Pinpoint the cell where the given text exists, returning its [x, y] midpoint coordinate. 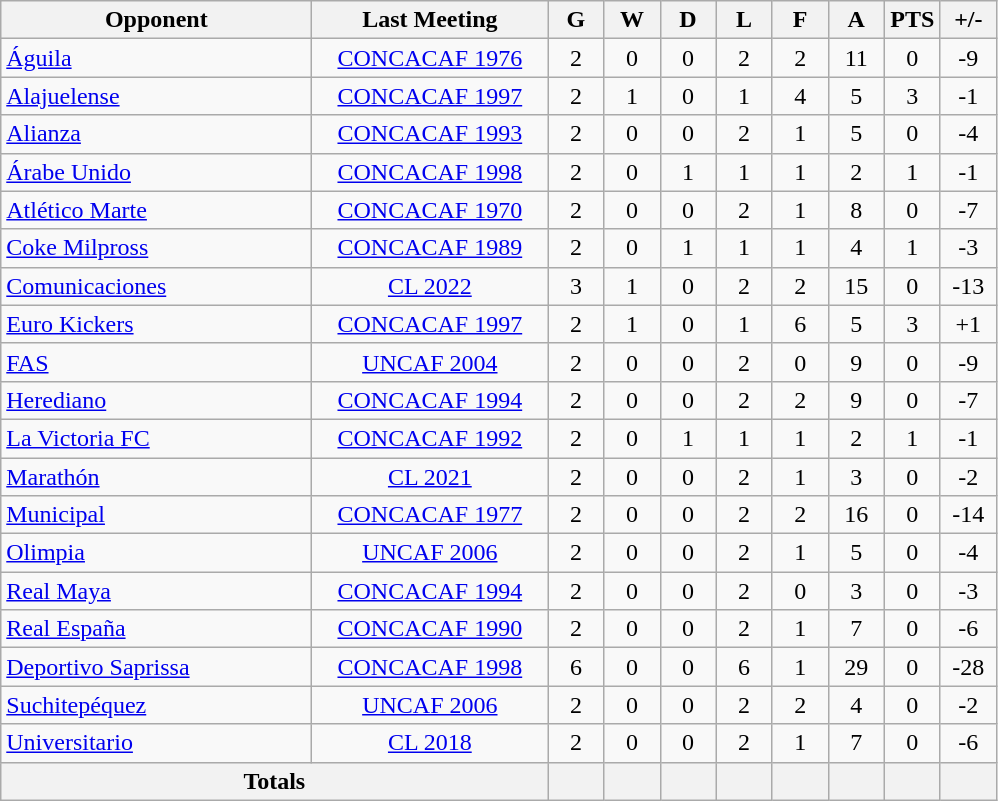
CONCACAF 1977 [430, 515]
Real España [156, 629]
L [744, 20]
CONCACAF 1970 [430, 210]
Alianza [156, 134]
F [800, 20]
Alajuelense [156, 96]
CONCACAF 1992 [430, 438]
Euro Kickers [156, 324]
CONCACAF 1989 [430, 248]
8 [856, 210]
FAS [156, 362]
Universitario [156, 743]
-13 [968, 286]
D [688, 20]
Opponent [156, 20]
11 [856, 58]
CL 2018 [430, 743]
-28 [968, 667]
La Victoria FC [156, 438]
Comunicaciones [156, 286]
W [632, 20]
Real Maya [156, 591]
CL 2022 [430, 286]
CONCACAF 1990 [430, 629]
CL 2021 [430, 477]
16 [856, 515]
Olimpia [156, 553]
UNCAF 2004 [430, 362]
Totals [274, 781]
29 [856, 667]
Municipal [156, 515]
Suchitepéquez [156, 705]
Herediano [156, 400]
Last Meeting [430, 20]
Árabe Unido [156, 172]
G [576, 20]
15 [856, 286]
+/- [968, 20]
A [856, 20]
-14 [968, 515]
Atlético Marte [156, 210]
Coke Milpross [156, 248]
PTS [912, 20]
CONCACAF 1993 [430, 134]
Águila [156, 58]
Marathón [156, 477]
CONCACAF 1976 [430, 58]
+1 [968, 324]
Deportivo Saprissa [156, 667]
